Determine the [x, y] coordinate at the center of the cell enclosing the given text.  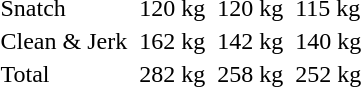
142 kg [250, 41]
162 kg [172, 41]
